Return [X, Y] of the center of cell containing provided text 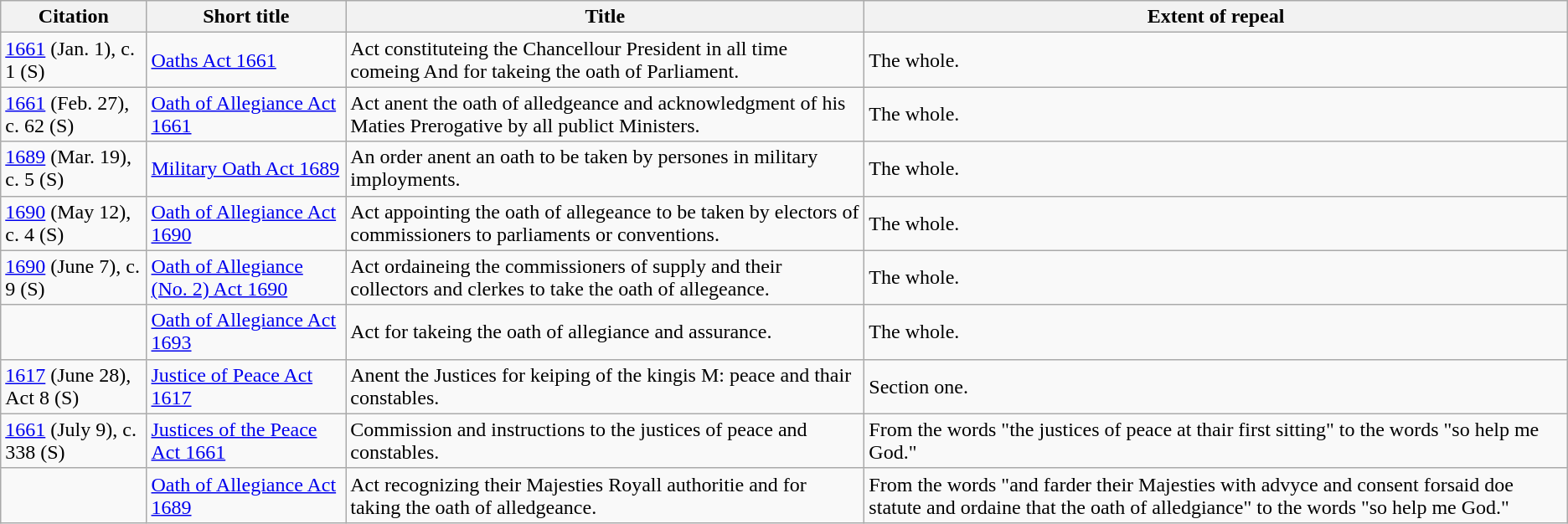
1617 (June 28), Act 8 (S) [74, 387]
Oath of Allegiance Act 1693 [246, 331]
Commission and instructions to the justices of peace and constables. [605, 440]
1689 (Mar. 19), c. 5 (S) [74, 169]
1661 (Jan. 1), c. 1 (S) [74, 60]
1661 (Feb. 27), c. 62 (S) [74, 114]
Act anent the oath of alledgeance and acknowledgment of his Maties Prerogative by all publict Ministers. [605, 114]
1690 (May 12), c. 4 (S) [74, 223]
Military Oath Act 1689 [246, 169]
Extent of repeal [1216, 17]
Short title [246, 17]
An order anent an oath to be taken by persones in military imployments. [605, 169]
From the words "the justices of peace at thair first sitting" to the words "so help me God." [1216, 440]
Act ordaineing the commissioners of supply and their collectors and clerkes to take the oath of allegeance. [605, 278]
Act constituteing the Chancellour President in all time comeing And for takeing the oath of Parliament. [605, 60]
Title [605, 17]
Act recognizing their Majesties Royall authoritie and for taking the oath of alledgeance. [605, 496]
Anent the Justices for keiping of the kingis M: peace and thair constables. [605, 387]
Oath of Allegiance Act 1689 [246, 496]
Act appointing the oath of allegeance to be taken by electors of commissioners to parliaments or conventions. [605, 223]
1690 (June 7), c. 9 (S) [74, 278]
Oath of Allegiance (No. 2) Act 1690 [246, 278]
1661 (July 9), c. 338 (S) [74, 440]
Oath of Allegiance Act 1661 [246, 114]
Citation [74, 17]
Justice of Peace Act 1617 [246, 387]
Oaths Act 1661 [246, 60]
Act for takeing the oath of allegiance and assurance. [605, 331]
Oath of Allegiance Act 1690 [246, 223]
Section one. [1216, 387]
Justices of the Peace Act 1661 [246, 440]
